Scan for the cell matching the given text and deliver its [X, Y] coordinate at center. 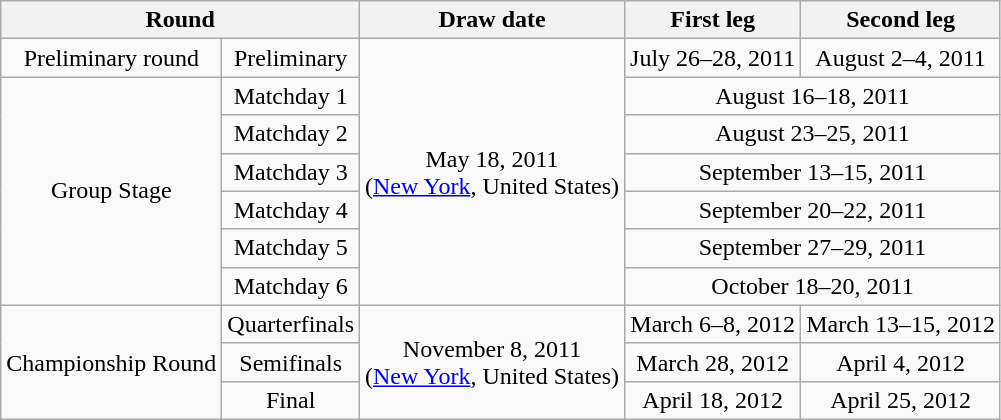
August 23–25, 2011 [813, 134]
March 28, 2012 [713, 362]
September 13–15, 2011 [813, 172]
Preliminary round [112, 58]
Semifinals [291, 362]
April 18, 2012 [713, 400]
Round [180, 20]
May 18, 2011(New York, United States) [492, 172]
Matchday 3 [291, 172]
October 18–20, 2011 [813, 286]
Draw date [492, 20]
April 25, 2012 [901, 400]
September 27–29, 2011 [813, 248]
November 8, 2011(New York, United States) [492, 362]
Second leg [901, 20]
August 16–18, 2011 [813, 96]
April 4, 2012 [901, 362]
Matchday 4 [291, 210]
Matchday 5 [291, 248]
Final [291, 400]
Preliminary [291, 58]
First leg [713, 20]
Matchday 1 [291, 96]
Group Stage [112, 191]
July 26–28, 2011 [713, 58]
Matchday 6 [291, 286]
Quarterfinals [291, 324]
March 6–8, 2012 [713, 324]
August 2–4, 2011 [901, 58]
Championship Round [112, 362]
September 20–22, 2011 [813, 210]
Matchday 2 [291, 134]
March 13–15, 2012 [901, 324]
